Determine the [x, y] coordinate at the center of the cell enclosing the given text.  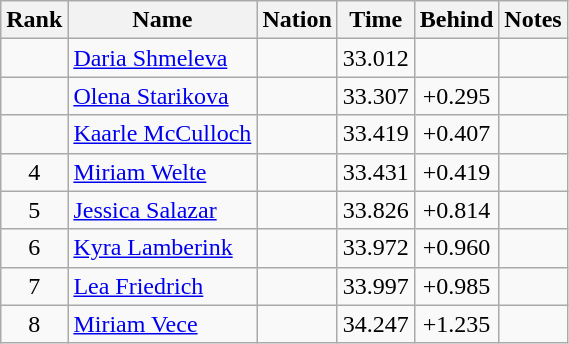
+1.235 [456, 324]
33.972 [376, 248]
Behind [456, 20]
4 [34, 172]
Kyra Lamberink [162, 248]
Notes [533, 20]
6 [34, 248]
33.826 [376, 210]
Nation [297, 20]
33.431 [376, 172]
+0.985 [456, 286]
8 [34, 324]
7 [34, 286]
+0.407 [456, 134]
Miriam Vece [162, 324]
Kaarle McCulloch [162, 134]
+0.814 [456, 210]
33.997 [376, 286]
+0.419 [456, 172]
Olena Starikova [162, 96]
Jessica Salazar [162, 210]
33.012 [376, 58]
Name [162, 20]
+0.295 [456, 96]
5 [34, 210]
Lea Friedrich [162, 286]
33.307 [376, 96]
34.247 [376, 324]
Rank [34, 20]
33.419 [376, 134]
+0.960 [456, 248]
Miriam Welte [162, 172]
Daria Shmeleva [162, 58]
Time [376, 20]
